Pinpoint the cell where the given text exists, returning its [x, y] midpoint coordinate. 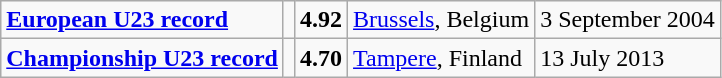
Tampere, Finland [442, 58]
3 September 2004 [628, 20]
4.70 [320, 58]
13 July 2013 [628, 58]
4.92 [320, 20]
Brussels, Belgium [442, 20]
Championship U23 record [142, 58]
European U23 record [142, 20]
